For the text-containing cell, return its midpoint in [x, y] coordinate format. 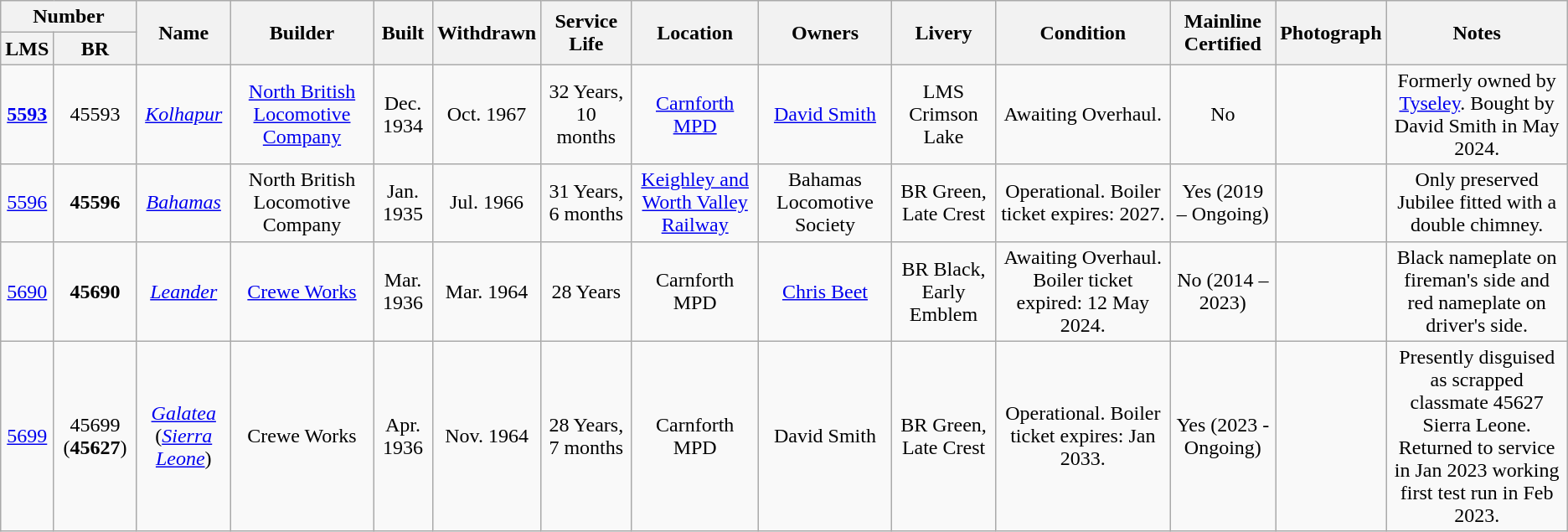
45699 (45627) [95, 436]
Leander [183, 292]
Builder [302, 33]
28 Years [586, 292]
LMS [27, 49]
Bahamas [183, 203]
Withdrawn [486, 33]
Only preserved Jubilee fitted with a double chimney. [1477, 203]
45593 [95, 114]
BR Black, Early Emblem [944, 292]
No (2014 – 2023) [1223, 292]
BR [95, 49]
Oct. 1967 [486, 114]
32 Years, 10 months [586, 114]
Photograph [1331, 33]
Yes (2023 - Ongoing) [1223, 436]
Galatea(Sierra Leone) [183, 436]
5593 [27, 114]
Notes [1477, 33]
Built [404, 33]
45690 [95, 292]
Name [183, 33]
Jan. 1935 [404, 203]
Owners [824, 33]
5596 [27, 203]
Number [69, 17]
5690 [27, 292]
Apr. 1936 [404, 436]
Chris Beet [824, 292]
45596 [95, 203]
Nov. 1964 [486, 436]
Jul. 1966 [486, 203]
Awaiting Overhaul. Boiler ticket expired: 12 May 2024. [1083, 292]
Keighley and Worth Valley Railway [695, 203]
LMS Crimson Lake [944, 114]
Condition [1083, 33]
No [1223, 114]
Awaiting Overhaul. [1083, 114]
Livery [944, 33]
31 Years, 6 months [586, 203]
Operational. Boiler ticket expires: 2027. [1083, 203]
Service Life [586, 33]
28 Years, 7 months [586, 436]
Black nameplate on fireman's side and red nameplate on driver's side. [1477, 292]
Presently disguised as scrapped classmate 45627 Sierra Leone.Returned to service in Jan 2023 working first test run in Feb 2023. [1477, 436]
Mainline Certified [1223, 33]
Kolhapur [183, 114]
Dec. 1934 [404, 114]
Yes (2019 – Ongoing) [1223, 203]
Location [695, 33]
Formerly owned by Tyseley. Bought by David Smith in May 2024. [1477, 114]
Mar. 1964 [486, 292]
Mar. 1936 [404, 292]
5699 [27, 436]
Operational. Boiler ticket expires: Jan 2033. [1083, 436]
Bahamas Locomotive Society [824, 203]
